Find where the given text appears and provide that cell's center as (x, y) coordinate. 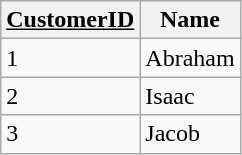
Jacob (190, 134)
CustomerID (70, 20)
Name (190, 20)
Abraham (190, 58)
Isaac (190, 96)
1 (70, 58)
3 (70, 134)
2 (70, 96)
